Find where the given text appears and provide that cell's center as [x, y] coordinate. 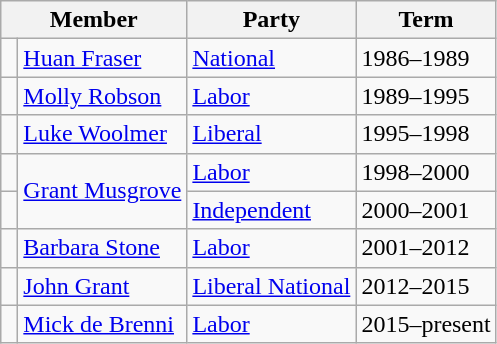
1998–2000 [426, 172]
Molly Robson [102, 96]
Party [272, 20]
Independent [272, 210]
2000–2001 [426, 210]
2012–2015 [426, 286]
Liberal National [272, 286]
National [272, 58]
Liberal [272, 134]
1995–1998 [426, 134]
Barbara Stone [102, 248]
Term [426, 20]
Member [94, 20]
1989–1995 [426, 96]
2015–present [426, 324]
Huan Fraser [102, 58]
Luke Woolmer [102, 134]
Grant Musgrove [102, 191]
John Grant [102, 286]
2001–2012 [426, 248]
1986–1989 [426, 58]
Mick de Brenni [102, 324]
